Search for the cell housing the specified text and yield its [X, Y] center coordinate. 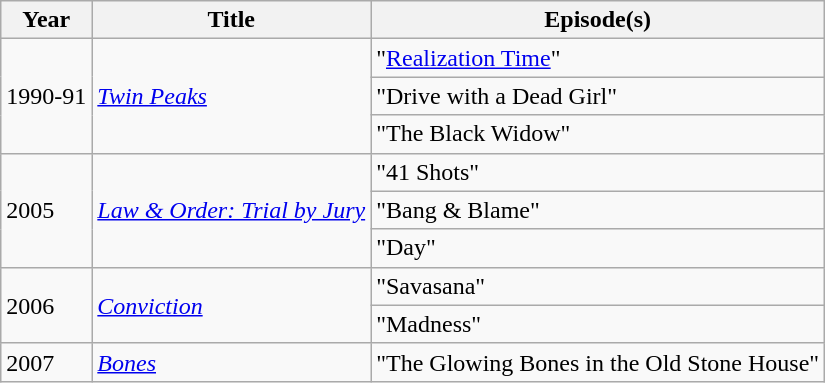
Bones [232, 362]
Episode(s) [598, 20]
2006 [46, 305]
Title [232, 20]
"Realization Time" [598, 58]
"Day" [598, 248]
"41 Shots" [598, 172]
"Drive with a Dead Girl" [598, 96]
Conviction [232, 305]
"The Glowing Bones in the Old Stone House" [598, 362]
"The Black Widow" [598, 134]
"Savasana" [598, 286]
2007 [46, 362]
2005 [46, 210]
1990-91 [46, 96]
Twin Peaks [232, 96]
"Bang & Blame" [598, 210]
Year [46, 20]
Law & Order: Trial by Jury [232, 210]
"Madness" [598, 324]
